From the cell containing the given text, extract its center point as [X, Y] coordinate. 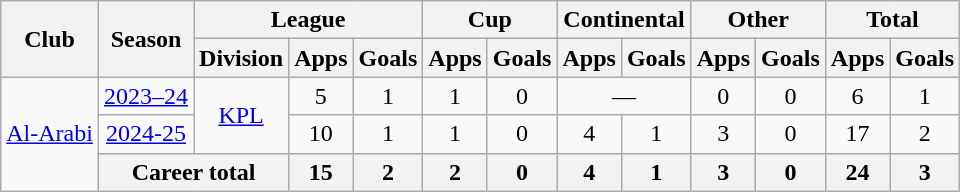
Club [50, 39]
Cup [490, 20]
Division [242, 58]
24 [857, 172]
15 [321, 172]
6 [857, 96]
Total [892, 20]
Career total [193, 172]
10 [321, 134]
Al-Arabi [50, 134]
Season [146, 39]
Continental [624, 20]
2023–24 [146, 96]
Other [758, 20]
5 [321, 96]
KPL [242, 115]
League [308, 20]
17 [857, 134]
— [624, 96]
2024-25 [146, 134]
